Capture the cell that displays the provided text and extract its [X, Y] central coordinate. 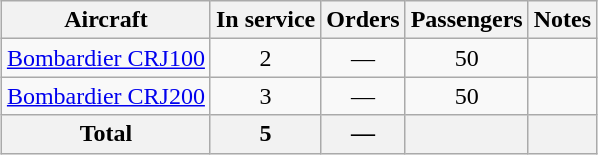
Aircraft [106, 20]
2 [265, 58]
Total [106, 134]
Notes [562, 20]
Passengers [466, 20]
3 [265, 96]
In service [265, 20]
Bombardier CRJ100 [106, 58]
Orders [363, 20]
5 [265, 134]
Bombardier CRJ200 [106, 96]
